Locate the cell with the specified text and output its [X, Y] center coordinate. 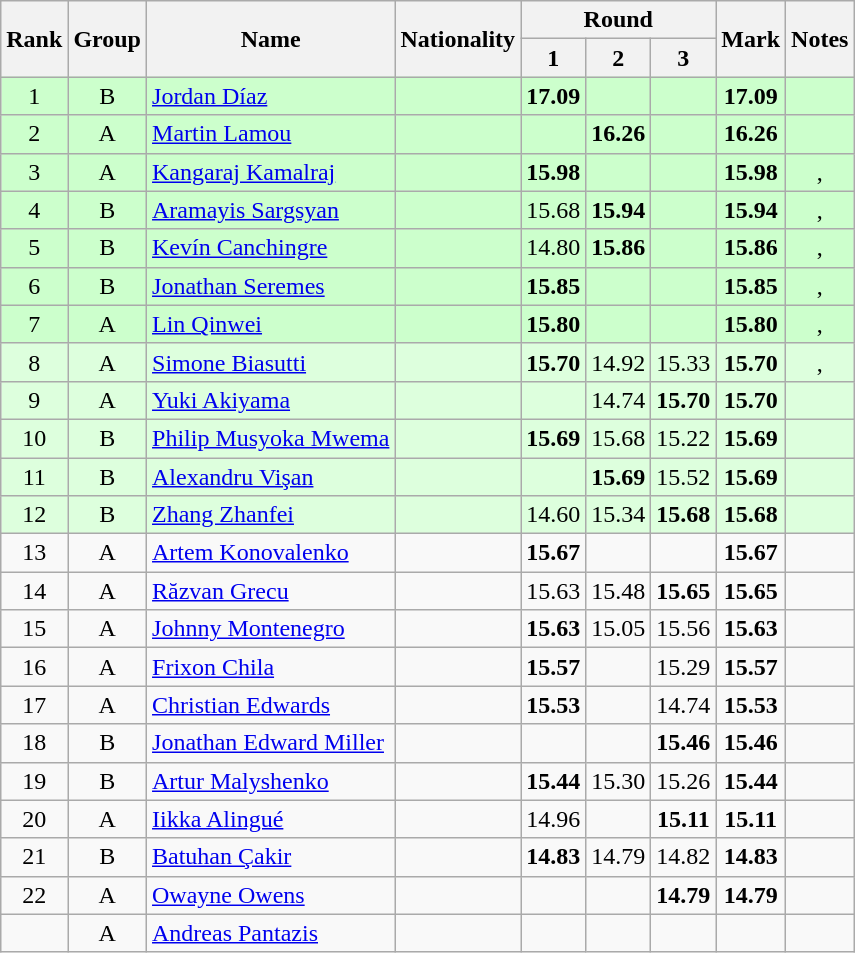
15.22 [684, 438]
Yuki Akiyama [271, 400]
11 [34, 477]
Christian Edwards [271, 705]
15.56 [684, 629]
Rank [34, 39]
14.92 [618, 362]
Zhang Zhanfei [271, 515]
4 [34, 210]
Jordan Díaz [271, 96]
7 [34, 324]
Martin Lamou [271, 134]
22 [34, 895]
16 [34, 667]
Name [271, 39]
Andreas Pantazis [271, 933]
Batuhan Çakir [271, 857]
Frixon Chila [271, 667]
14.80 [554, 248]
Nationality [458, 39]
10 [34, 438]
15.52 [684, 477]
19 [34, 781]
Round [618, 20]
14.82 [684, 857]
15.26 [684, 781]
14.96 [554, 819]
15.30 [618, 781]
15.05 [618, 629]
Philip Musyoka Mwema [271, 438]
Artem Konovalenko [271, 553]
Iikka Alingué [271, 819]
Kevín Canchingre [271, 248]
15.33 [684, 362]
Johnny Montenegro [271, 629]
17 [34, 705]
15.29 [684, 667]
15.34 [618, 515]
Owayne Owens [271, 895]
9 [34, 400]
Lin Qinwei [271, 324]
Mark [751, 39]
Artur Malyshenko [271, 781]
Jonathan Seremes [271, 286]
21 [34, 857]
5 [34, 248]
Kangaraj Kamalraj [271, 172]
15.48 [618, 591]
Notes [820, 39]
8 [34, 362]
14 [34, 591]
18 [34, 743]
Jonathan Edward Miller [271, 743]
15 [34, 629]
6 [34, 286]
13 [34, 553]
Alexandru Vişan [271, 477]
20 [34, 819]
14.60 [554, 515]
Group [108, 39]
Răzvan Grecu [271, 591]
12 [34, 515]
Simone Biasutti [271, 362]
Aramayis Sargsyan [271, 210]
